Identify which cell holds the provided text, then report its [x, y] central coordinate. 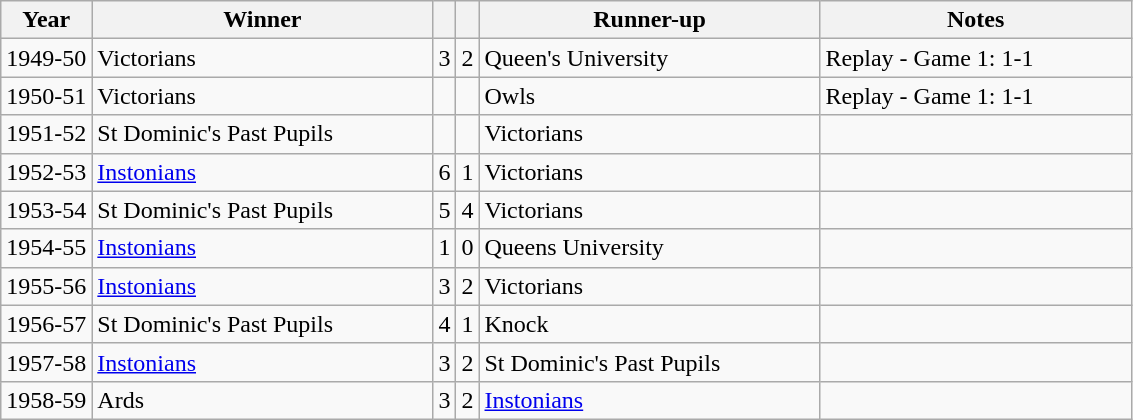
Ards [262, 400]
1954-55 [46, 248]
1957-58 [46, 362]
1956-57 [46, 324]
Queens University [650, 248]
Runner-up [650, 20]
1953-54 [46, 210]
6 [444, 172]
1955-56 [46, 286]
Queen's University [650, 58]
1958-59 [46, 400]
1949-50 [46, 58]
0 [468, 248]
1950-51 [46, 96]
Notes [976, 20]
Owls [650, 96]
1951-52 [46, 134]
Winner [262, 20]
5 [444, 210]
Knock [650, 324]
1952-53 [46, 172]
Year [46, 20]
